Return the (X, Y) coordinate for the center point of the cell that contains the specified text.  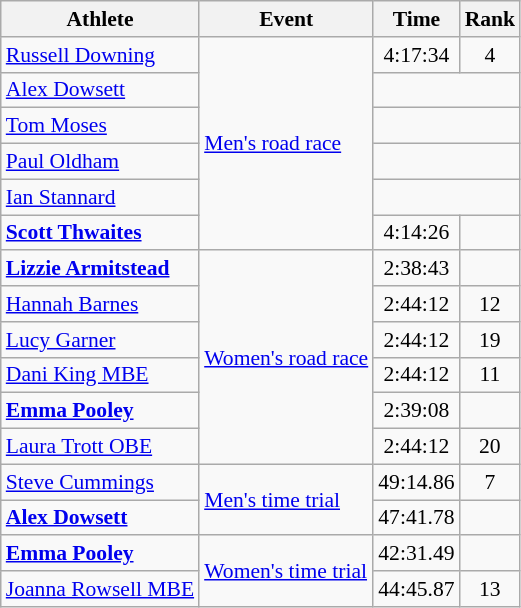
47:41.78 (416, 518)
20 (490, 447)
2:39:08 (416, 411)
Scott Thwaites (100, 233)
4 (490, 55)
Athlete (100, 19)
Joanna Rowsell MBE (100, 589)
2:38:43 (416, 269)
19 (490, 340)
Men's time trial (286, 500)
13 (490, 589)
Lizzie Armitstead (100, 269)
42:31.49 (416, 554)
49:14.86 (416, 482)
4:17:34 (416, 55)
Women's road race (286, 358)
Dani King MBE (100, 375)
44:45.87 (416, 589)
Time (416, 19)
Russell Downing (100, 55)
Hannah Barnes (100, 304)
Lucy Garner (100, 340)
Tom Moses (100, 126)
Steve Cummings (100, 482)
12 (490, 304)
Women's time trial (286, 572)
Event (286, 19)
11 (490, 375)
Men's road race (286, 144)
Ian Stannard (100, 197)
Laura Trott OBE (100, 447)
Rank (490, 19)
7 (490, 482)
4:14:26 (416, 233)
Paul Oldham (100, 162)
